For the text-containing cell, return its midpoint in [x, y] coordinate format. 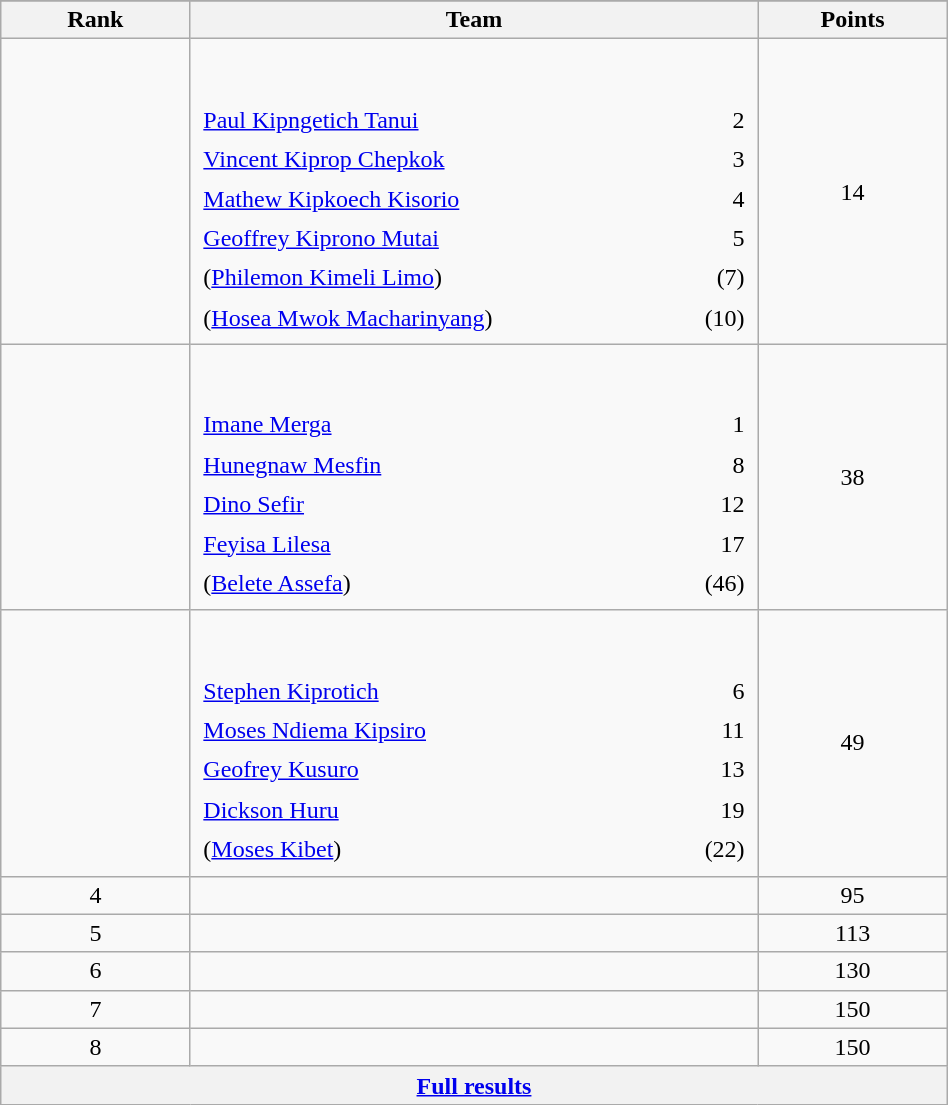
(Belete Assefa) [416, 584]
Geoffrey Kiprono Mutai [434, 238]
(Moses Kibet) [424, 850]
(46) [692, 584]
Rank [96, 20]
49 [852, 743]
113 [852, 933]
Full results [474, 1085]
(10) [710, 318]
19 [701, 810]
(22) [701, 850]
Dino Sefir [416, 504]
12 [692, 504]
7 [96, 1009]
Feyisa Lilesa [416, 544]
(Hosea Mwok Macharinyang) [434, 318]
Vincent Kiprop Chepkok [434, 160]
38 [852, 477]
Hunegnaw Mesfin [416, 464]
13 [701, 770]
(7) [710, 278]
Stephen Kiprotich 6 Moses Ndiema Kipsiro 11 Geofrey Kusuro 13 Dickson Huru 19 (Moses Kibet) (22) [474, 743]
Points [852, 20]
Geofrey Kusuro [424, 770]
Stephen Kiprotich [424, 692]
2 [710, 120]
(Philemon Kimeli Limo) [434, 278]
Mathew Kipkoech Kisorio [434, 198]
3 [710, 160]
130 [852, 971]
11 [701, 730]
Imane Merga [416, 426]
14 [852, 192]
1 [692, 426]
Team [474, 20]
Paul Kipngetich Tanui [434, 120]
Moses Ndiema Kipsiro [424, 730]
95 [852, 895]
Imane Merga 1 Hunegnaw Mesfin 8 Dino Sefir 12 Feyisa Lilesa 17 (Belete Assefa) (46) [474, 477]
Dickson Huru [424, 810]
17 [692, 544]
